Find where the given text appears and provide that cell's center as (X, Y) coordinate. 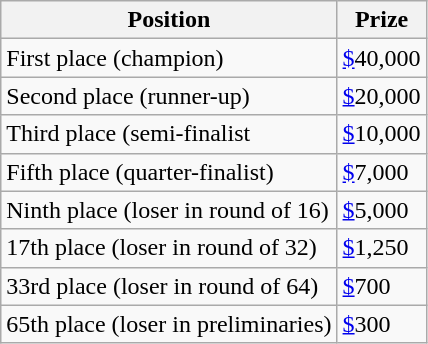
$300 (382, 324)
17th place (loser in round of 32) (169, 248)
$700 (382, 286)
$1,250 (382, 248)
First place (champion) (169, 58)
Second place (runner-up) (169, 96)
65th place (loser in preliminaries) (169, 324)
$10,000 (382, 134)
Third place (semi-finalist (169, 134)
Ninth place (loser in round of 16) (169, 210)
$5,000 (382, 210)
Fifth place (quarter-finalist) (169, 172)
Position (169, 20)
$40,000 (382, 58)
$7,000 (382, 172)
Prize (382, 20)
33rd place (loser in round of 64) (169, 286)
$20,000 (382, 96)
